Determine the (x, y) coordinate at the center of the cell enclosing the given text.  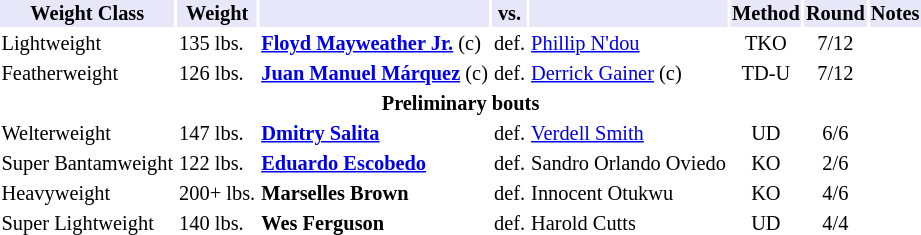
Weight Class (88, 14)
Lightweight (88, 44)
Welterweight (88, 134)
Notes (895, 14)
4/6 (835, 194)
Featherweight (88, 74)
TKO (766, 44)
Method (766, 14)
Preliminary bouts (460, 104)
Marselles Brown (375, 194)
Weight (218, 14)
Derrick Gainer (c) (629, 74)
Sandro Orlando Oviedo (629, 164)
Eduardo Escobedo (375, 164)
vs. (509, 14)
Super Bantamweight (88, 164)
6/6 (835, 134)
UD (766, 134)
147 lbs. (218, 134)
135 lbs. (218, 44)
Dmitry Salita (375, 134)
Floyd Mayweather Jr. (c) (375, 44)
200+ lbs. (218, 194)
126 lbs. (218, 74)
Phillip N'dou (629, 44)
Verdell Smith (629, 134)
Innocent Otukwu (629, 194)
2/6 (835, 164)
TD-U (766, 74)
122 lbs. (218, 164)
Round (835, 14)
Heavyweight (88, 194)
Juan Manuel Márquez (c) (375, 74)
